Provide the [x, y] coordinate of the cell's center where the given text is located.  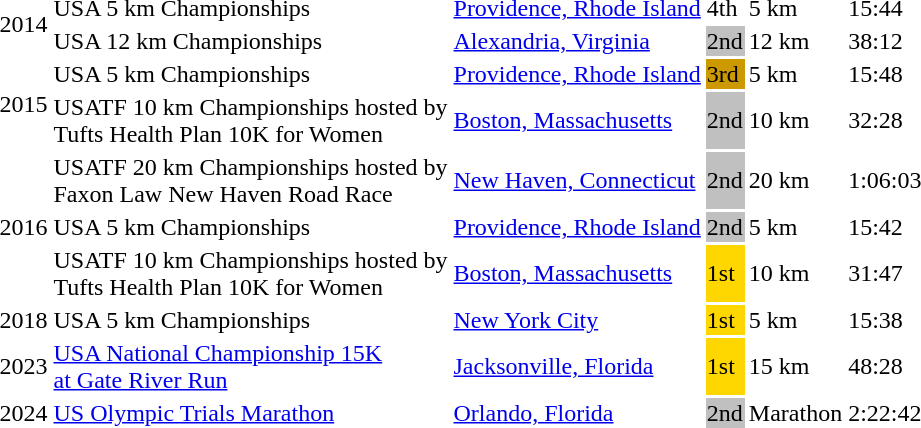
15 km [795, 366]
Jacksonville, Florida [577, 366]
USATF 20 km Championships hosted byFaxon Law New Haven Road Race [250, 180]
US Olympic Trials Marathon [250, 413]
USA National Championship 15Kat Gate River Run [250, 366]
Orlando, Florida [577, 413]
New Haven, Connecticut [577, 180]
12 km [795, 41]
20 km [795, 180]
Alexandria, Virginia [577, 41]
USA 12 km Championships [250, 41]
3rd [724, 74]
Marathon [795, 413]
New York City [577, 320]
